Determine the (X, Y) coordinate at the center of the cell enclosing the given text.  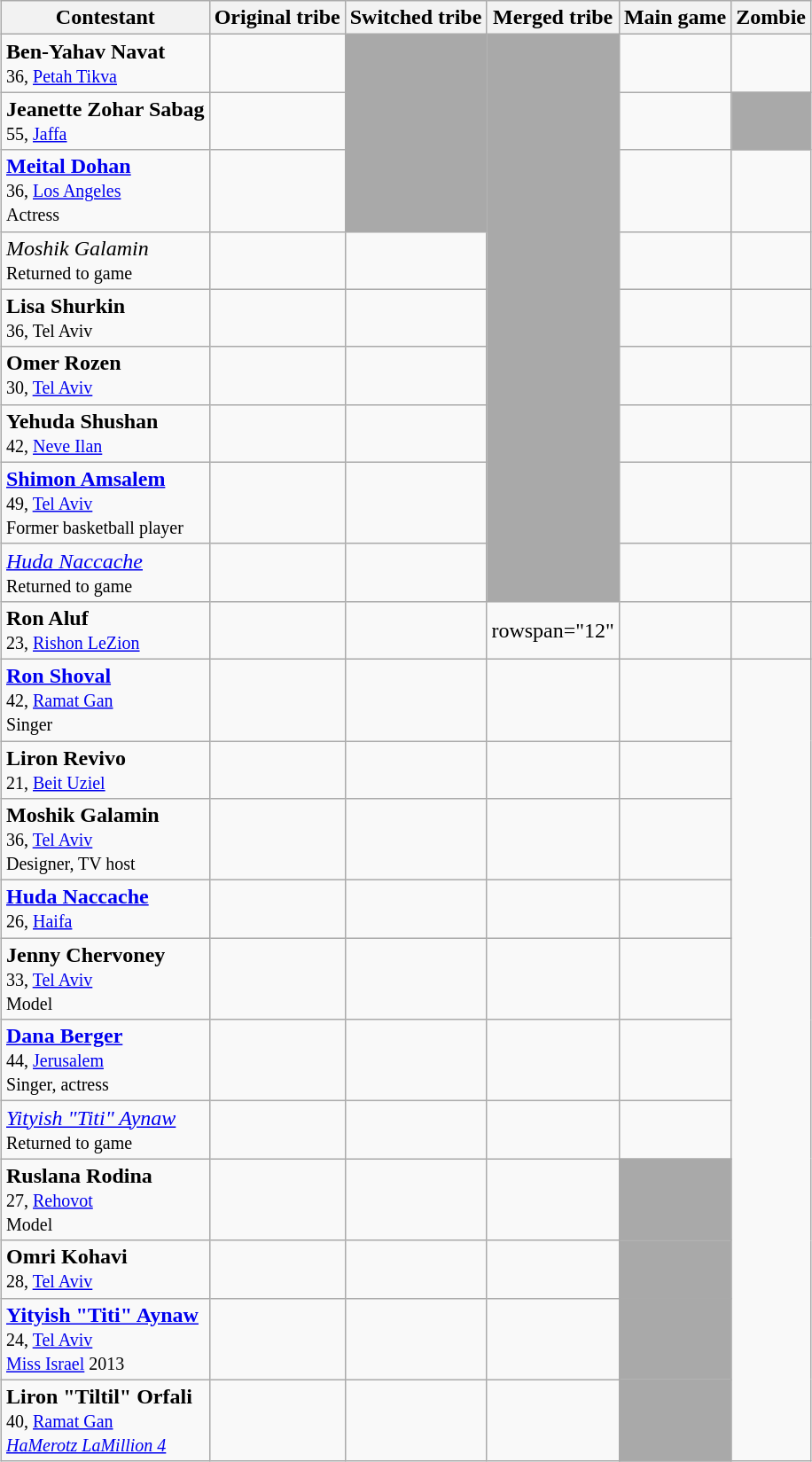
rowspan="12" (553, 629)
Moshik Galamin36, Tel Aviv Designer, TV host (105, 840)
Switched tribe (416, 18)
Jenny Chervoney33, Tel Aviv Model (105, 979)
Meital Dohan36, Los AngelesActress (105, 191)
Yityish "Titi" Aynaw24, Tel AvivMiss Israel 2013 (105, 1339)
Ron Shoval42, Ramat GanSinger (105, 700)
Liron "Tiltil" Orfali40, Ramat GanHaMerotz LaMillion 4 (105, 1420)
Omer Rozen30, Tel Aviv (105, 376)
Ron Aluf23, Rishon LeZion (105, 629)
Contestant (105, 18)
Shimon Amsalem49, Tel AvivFormer basketball player (105, 503)
Moshik GalaminReturned to game (105, 261)
Original tribe (277, 18)
Zombie (771, 18)
Jeanette Zohar Sabag55, Jaffa (105, 121)
Lisa Shurkin36, Tel Aviv (105, 317)
Yehuda Shushan42, Neve Ilan (105, 433)
Ruslana Rodina27, RehovotModel (105, 1200)
Merged tribe (553, 18)
Ben-Yahav Navat36, Petah Tikva (105, 64)
Yityish "Titi" AynawReturned to game (105, 1130)
Huda NaccacheReturned to game (105, 573)
Huda Naccache26, Haifa (105, 910)
Liron Revivo21, Beit Uziel (105, 770)
Dana Berger44, JerusalemSinger, actress (105, 1060)
Omri Kohavi28, Tel Aviv (105, 1270)
Main game (675, 18)
